Return [x, y] of the center of cell containing provided text 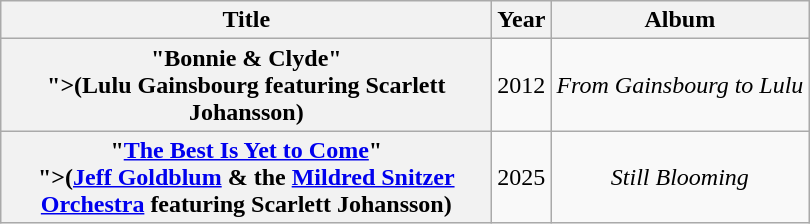
2012 [522, 85]
Year [522, 20]
"Bonnie & Clyde"">(Lulu Gainsbourg featuring Scarlett Johansson) [246, 85]
From Gainsbourg to Lulu [680, 85]
Title [246, 20]
Still Blooming [680, 177]
Album [680, 20]
2025 [522, 177]
"The Best Is Yet to Come"">(Jeff Goldblum & the Mildred Snitzer Orchestra featuring Scarlett Johansson) [246, 177]
